Scan for the cell matching the given text and deliver its (x, y) coordinate at center. 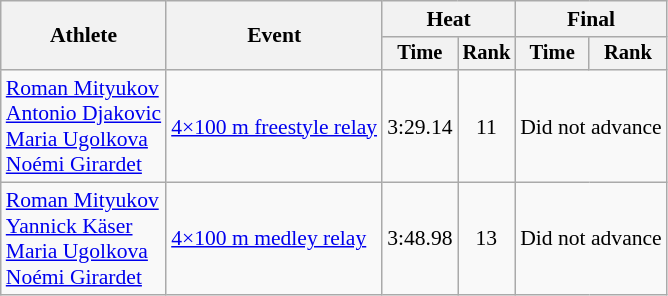
13 (487, 239)
3:29.14 (420, 126)
11 (487, 126)
4×100 m medley relay (274, 239)
Final (591, 19)
Athlete (84, 36)
Roman MityukovAntonio DjakovicMaria UgolkovaNoémi Girardet (84, 126)
Heat (448, 19)
4×100 m freestyle relay (274, 126)
3:48.98 (420, 239)
Roman MityukovYannick KäserMaria UgolkovaNoémi Girardet (84, 239)
Event (274, 36)
